Detect which cell encompasses the target text, then output its [x, y] center coordinate. 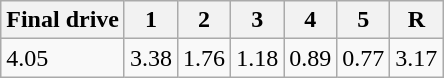
5 [364, 20]
1.18 [258, 58]
3.17 [416, 58]
Final drive [63, 20]
4.05 [63, 58]
1 [150, 20]
R [416, 20]
4 [310, 20]
0.89 [310, 58]
2 [204, 20]
3.38 [150, 58]
0.77 [364, 58]
3 [258, 20]
1.76 [204, 58]
